Pinpoint the cell where the given text exists, returning its (x, y) midpoint coordinate. 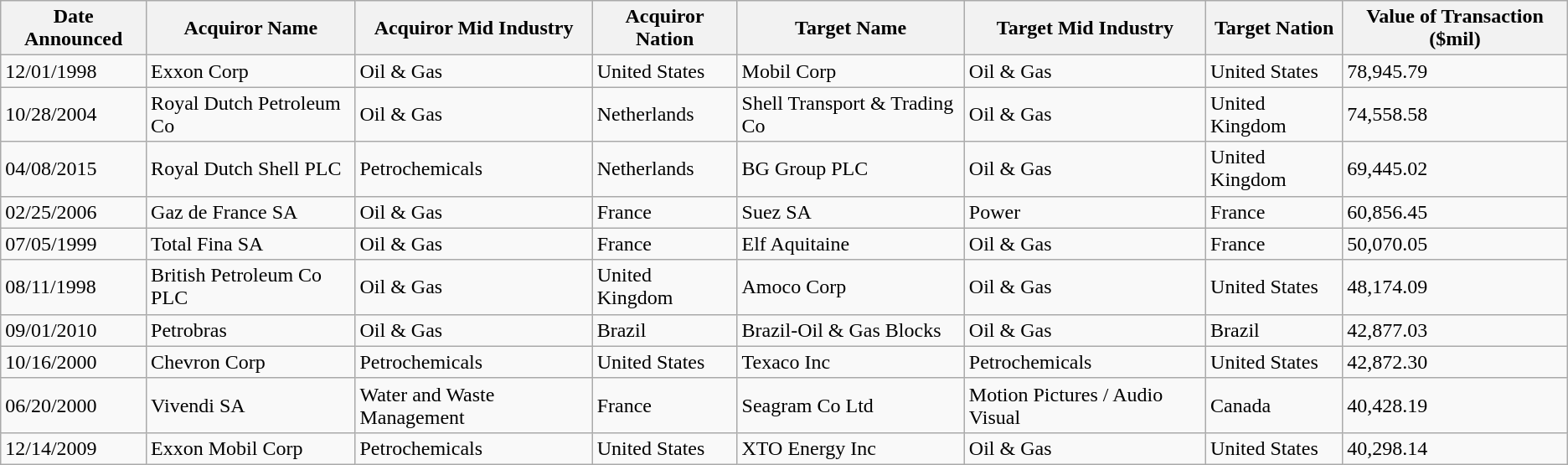
Royal Dutch Shell PLC (251, 169)
Seagram Co Ltd (851, 406)
Water and Waste Management (474, 406)
Date Announced (74, 28)
Target Mid Industry (1085, 28)
Target Name (851, 28)
Power (1085, 212)
42,877.03 (1455, 330)
Value of Transaction ($mil) (1455, 28)
Target Nation (1275, 28)
08/11/1998 (74, 287)
Gaz de France SA (251, 212)
Elf Aquitaine (851, 244)
Petrobras (251, 330)
Texaco Inc (851, 362)
50,070.05 (1455, 244)
10/16/2000 (74, 362)
Amoco Corp (851, 287)
74,558.58 (1455, 114)
XTO Energy Inc (851, 448)
07/05/1999 (74, 244)
06/20/2000 (74, 406)
BG Group PLC (851, 169)
Mobil Corp (851, 71)
12/01/1998 (74, 71)
Shell Transport & Trading Co (851, 114)
Exxon Mobil Corp (251, 448)
Exxon Corp (251, 71)
British Petroleum Co PLC (251, 287)
Vivendi SA (251, 406)
69,445.02 (1455, 169)
Royal Dutch Petroleum Co (251, 114)
04/08/2015 (74, 169)
40,428.19 (1455, 406)
Acquiror Nation (665, 28)
09/01/2010 (74, 330)
12/14/2009 (74, 448)
Suez SA (851, 212)
Canada (1275, 406)
Acquiror Name (251, 28)
10/28/2004 (74, 114)
Chevron Corp (251, 362)
Brazil-Oil & Gas Blocks (851, 330)
Acquiror Mid Industry (474, 28)
Total Fina SA (251, 244)
40,298.14 (1455, 448)
78,945.79 (1455, 71)
60,856.45 (1455, 212)
Motion Pictures / Audio Visual (1085, 406)
48,174.09 (1455, 287)
42,872.30 (1455, 362)
02/25/2006 (74, 212)
